Output the (X, Y) coordinate of the center of the cell containing the given text.  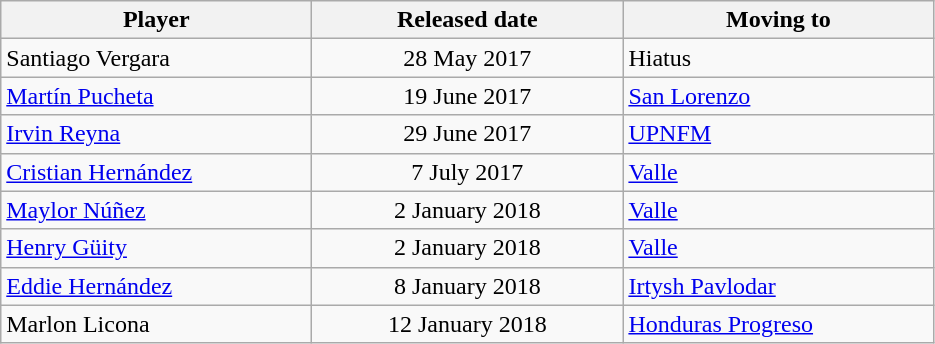
Cristian Hernández (156, 172)
Henry Güity (156, 248)
Irtysh Pavlodar (778, 286)
Marlon Licona (156, 324)
8 January 2018 (468, 286)
Maylor Núñez (156, 210)
Santiago Vergara (156, 58)
Eddie Hernández (156, 286)
12 January 2018 (468, 324)
29 June 2017 (468, 134)
San Lorenzo (778, 96)
UPNFM (778, 134)
Irvin Reyna (156, 134)
28 May 2017 (468, 58)
19 June 2017 (468, 96)
Moving to (778, 20)
Hiatus (778, 58)
Released date (468, 20)
Martín Pucheta (156, 96)
Honduras Progreso (778, 324)
7 July 2017 (468, 172)
Player (156, 20)
